Extract the [x, y] coordinate from the center of the cell holding the provided text.  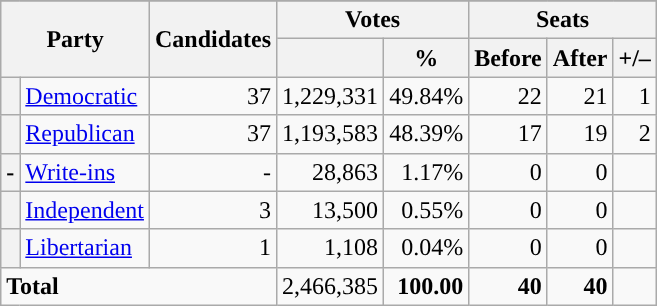
13,500 [330, 210]
3 [212, 210]
28,863 [330, 172]
2,466,385 [330, 286]
49.84% [426, 96]
1.17% [426, 172]
After [580, 58]
21 [580, 96]
Seats [563, 20]
17 [508, 134]
0.04% [426, 248]
Party [76, 39]
19 [580, 134]
% [426, 58]
1,193,583 [330, 134]
Libertarian [85, 248]
+/– [634, 58]
Write-ins [85, 172]
Before [508, 58]
Republican [85, 134]
Candidates [212, 39]
Independent [85, 210]
2 [634, 134]
22 [508, 96]
Democratic [85, 96]
Total [139, 286]
1,108 [330, 248]
100.00 [426, 286]
48.39% [426, 134]
1,229,331 [330, 96]
0.55% [426, 210]
Votes [373, 20]
